Extract the [x, y] coordinate from the center of the cell holding the provided text.  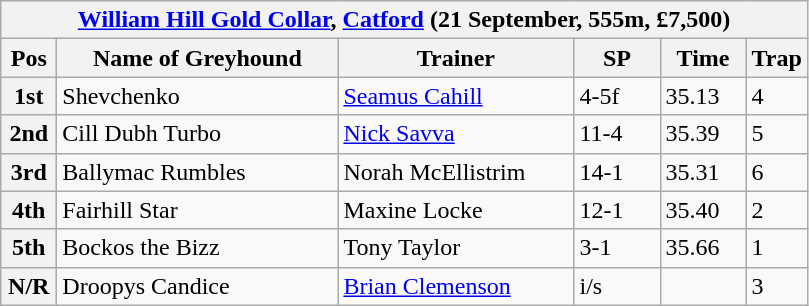
Nick Savva [456, 134]
2 [776, 210]
Seamus Cahill [456, 96]
4 [776, 96]
Trap [776, 58]
2nd [29, 134]
5th [29, 248]
Bockos the Bizz [198, 248]
1 [776, 248]
William Hill Gold Collar, Catford (21 September, 555m, £7,500) [404, 20]
i/s [617, 286]
Tony Taylor [456, 248]
4th [29, 210]
Ballymac Rumbles [198, 172]
Name of Greyhound [198, 58]
5 [776, 134]
11-4 [617, 134]
Maxine Locke [456, 210]
14-1 [617, 172]
Trainer [456, 58]
6 [776, 172]
Shevchenko [198, 96]
Fairhill Star [198, 210]
35.40 [703, 210]
SP [617, 58]
3 [776, 286]
3rd [29, 172]
4-5f [617, 96]
Cill Dubh Turbo [198, 134]
35.13 [703, 96]
Norah McEllistrim [456, 172]
35.66 [703, 248]
12-1 [617, 210]
N/R [29, 286]
3-1 [617, 248]
Brian Clemenson [456, 286]
Droopys Candice [198, 286]
35.39 [703, 134]
Pos [29, 58]
35.31 [703, 172]
1st [29, 96]
Time [703, 58]
